For the text-containing cell, return its midpoint in (X, Y) coordinate format. 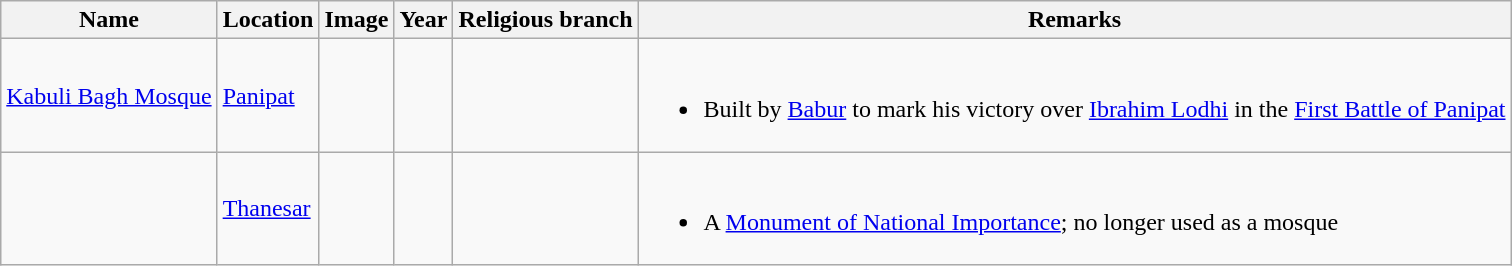
Religious branch (546, 20)
Location (268, 20)
Remarks (1074, 20)
Kabuli Bagh Mosque (109, 96)
Thanesar (268, 208)
Name (109, 20)
Year (424, 20)
Panipat (268, 96)
Image (356, 20)
Built by Babur to mark his victory over Ibrahim Lodhi in the First Battle of Panipat (1074, 96)
A Monument of National Importance; no longer used as a mosque (1074, 208)
